Extract the (x, y) coordinate from the center of the cell holding the provided text.  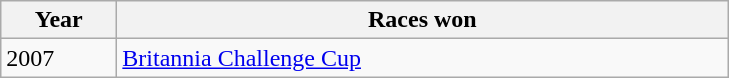
Year (59, 20)
Races won (422, 20)
2007 (59, 58)
Britannia Challenge Cup (422, 58)
